Detect which cell encompasses the target text, then output its [X, Y] center coordinate. 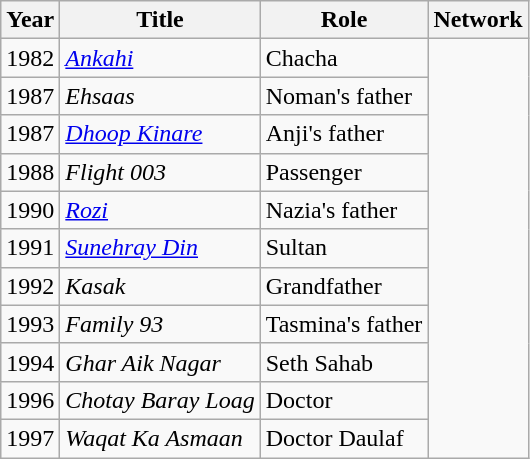
Tasmina's father [344, 324]
Grandfather [344, 286]
Doctor Daulaf [344, 438]
1997 [30, 438]
Chacha [344, 58]
Ehsaas [160, 96]
Chotay Baray Loag [160, 400]
1990 [30, 210]
Sunehray Din [160, 248]
1993 [30, 324]
1988 [30, 172]
1994 [30, 362]
Role [344, 20]
Dhoop Kinare [160, 134]
Kasak [160, 286]
Waqat Ka Asmaan [160, 438]
Anji's father [344, 134]
1996 [30, 400]
Ankahi [160, 58]
Flight 003 [160, 172]
Year [30, 20]
Network [478, 20]
Sultan [344, 248]
Passenger [344, 172]
Nazia's father [344, 210]
1991 [30, 248]
Title [160, 20]
1982 [30, 58]
Seth Sahab [344, 362]
1992 [30, 286]
Ghar Aik Nagar [160, 362]
Rozi [160, 210]
Doctor [344, 400]
Family 93 [160, 324]
Noman's father [344, 96]
